Find where the given text appears and provide that cell's center as (X, Y) coordinate. 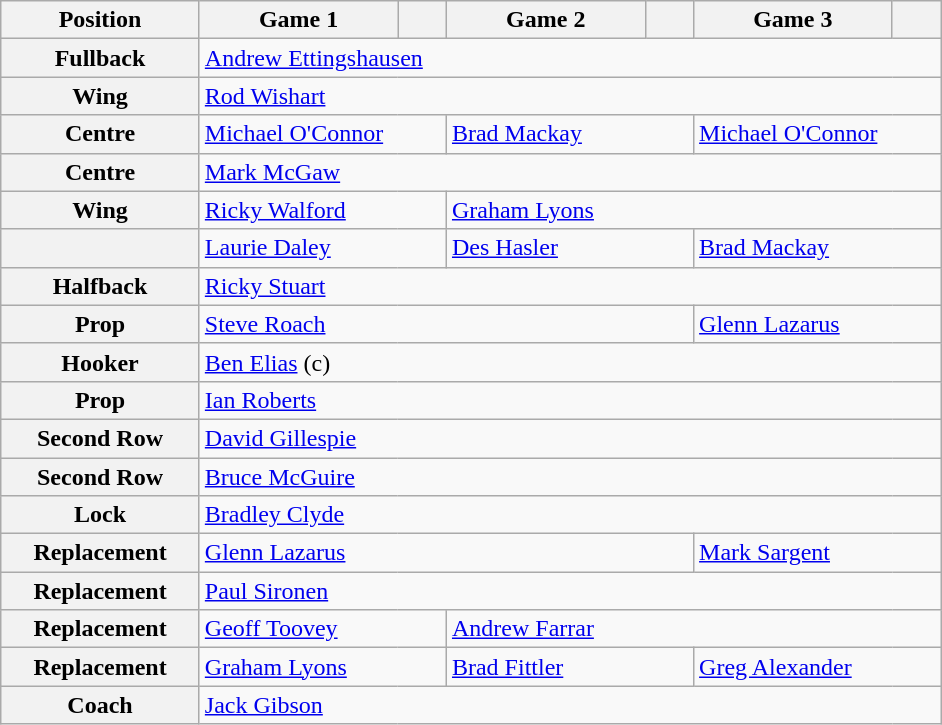
Brad Fittler (570, 667)
Geoff Toovey (322, 629)
Halfback (100, 286)
Hooker (100, 362)
Des Hasler (570, 248)
Jack Gibson (570, 705)
Coach (100, 705)
Greg Alexander (818, 667)
Rod Wishart (570, 96)
Laurie Daley (322, 248)
Position (100, 20)
Lock (100, 515)
Steve Roach (446, 324)
Andrew Ettingshausen (570, 58)
Game 1 (298, 20)
Game 3 (794, 20)
Mark McGaw (570, 172)
Paul Sironen (570, 591)
David Gillespie (570, 438)
Ben Elias (c) (570, 362)
Andrew Farrar (693, 629)
Ricky Stuart (570, 286)
Fullback (100, 58)
Bradley Clyde (570, 515)
Ricky Walford (322, 210)
Mark Sargent (818, 553)
Game 2 (546, 20)
Bruce McGuire (570, 477)
Ian Roberts (570, 400)
